Determine the [x, y] coordinate at the center of the cell enclosing the given text.  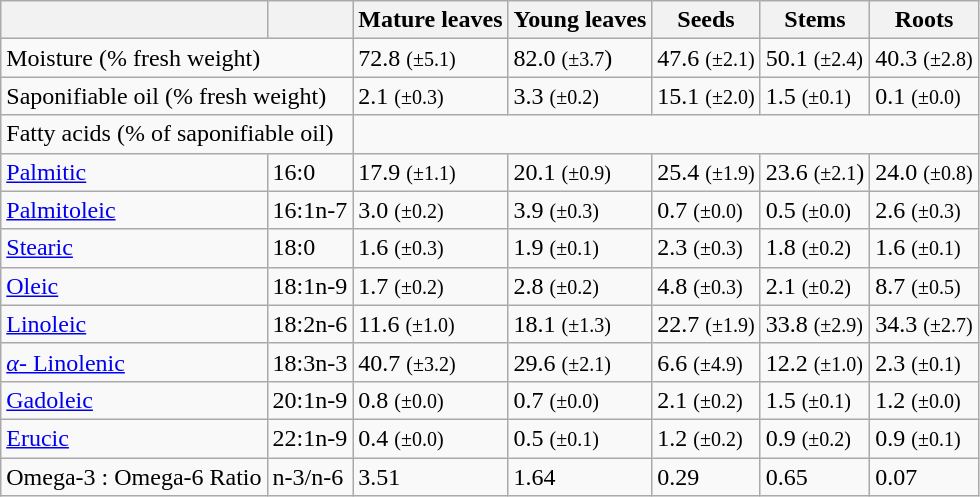
Omega-3 : Omega-6 Ratio [134, 477]
17.9 (±1.1) [430, 172]
0.29 [706, 477]
Gadoleic [134, 400]
0.1 (±0.0) [924, 96]
82.0 (±3.7) [580, 58]
16:0 [310, 172]
1.7 (±0.2) [430, 286]
22.7 (±1.9) [706, 324]
18:3n-3 [310, 362]
0.4 (±0.0) [430, 438]
2.3 (±0.3) [706, 248]
20:1n-9 [310, 400]
0.5 (±0.1) [580, 438]
6.6 (±4.9) [706, 362]
34.3 (±2.7) [924, 324]
0.9 (±0.2) [815, 438]
2.1 (±0.3) [430, 96]
12.2 (±1.0) [815, 362]
α- Linolenic [134, 362]
1.2 (±0.0) [924, 400]
0.07 [924, 477]
23.6 (±2.1) [815, 172]
Stearic [134, 248]
1.9 (±0.1) [580, 248]
Erucic [134, 438]
0.65 [815, 477]
47.6 (±2.1) [706, 58]
22:1n-9 [310, 438]
Seeds [706, 20]
15.1 (±2.0) [706, 96]
Saponifiable oil (% fresh weight) [177, 96]
1.2 (±0.2) [706, 438]
18:0 [310, 248]
Linoleic [134, 324]
1.64 [580, 477]
0.5 (±0.0) [815, 210]
18.1 (±1.3) [580, 324]
Young leaves [580, 20]
Mature leaves [430, 20]
1.8 (±0.2) [815, 248]
18:2n-6 [310, 324]
3.0 (±0.2) [430, 210]
Palmitoleic [134, 210]
18:1n-9 [310, 286]
16:1n-7 [310, 210]
25.4 (±1.9) [706, 172]
40.3 (±2.8) [924, 58]
3.51 [430, 477]
2.3 (±0.1) [924, 362]
Stems [815, 20]
2.8 (±0.2) [580, 286]
Roots [924, 20]
1.6 (±0.3) [430, 248]
11.6 (±1.0) [430, 324]
3.9 (±0.3) [580, 210]
29.6 (±2.1) [580, 362]
50.1 (±2.4) [815, 58]
20.1 (±0.9) [580, 172]
1.6 (±0.1) [924, 248]
Moisture (% fresh weight) [177, 58]
0.9 (±0.1) [924, 438]
40.7 (±3.2) [430, 362]
24.0 (±0.8) [924, 172]
3.3 (±0.2) [580, 96]
33.8 (±2.9) [815, 324]
Fatty acids (% of saponifiable oil) [177, 134]
72.8 (±5.1) [430, 58]
n-3/n-6 [310, 477]
8.7 (±0.5) [924, 286]
2.6 (±0.3) [924, 210]
4.8 (±0.3) [706, 286]
Oleic [134, 286]
0.8 (±0.0) [430, 400]
Palmitic [134, 172]
